Scan for the cell matching the given text and deliver its [X, Y] coordinate at center. 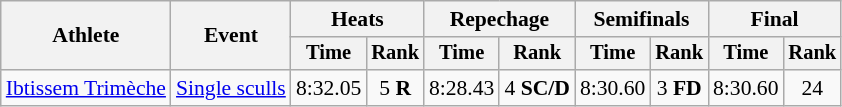
Repechage [500, 19]
Single sculls [231, 88]
8:28.43 [462, 88]
24 [812, 88]
3 FD [679, 88]
Ibtissem Trimèche [86, 88]
4 SC/D [537, 88]
Event [231, 36]
5 R [395, 88]
8:32.05 [328, 88]
Athlete [86, 36]
Semifinals [642, 19]
Final [774, 19]
Heats [358, 19]
